Search for the cell housing the specified text and yield its [x, y] center coordinate. 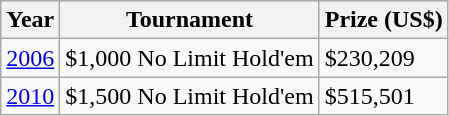
2006 [30, 58]
Prize (US$) [384, 20]
$230,209 [384, 58]
$515,501 [384, 96]
$1,500 No Limit Hold'em [190, 96]
Year [30, 20]
Tournament [190, 20]
$1,000 No Limit Hold'em [190, 58]
2010 [30, 96]
